From the cell containing the given text, extract its center point as (X, Y) coordinate. 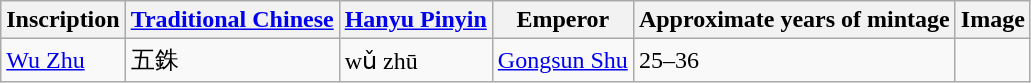
Image (992, 20)
Gongsun Shu (562, 60)
Wu Zhu (63, 60)
25–36 (794, 60)
Emperor (562, 20)
Approximate years of mintage (794, 20)
五銖 (232, 60)
wǔ zhū (416, 60)
Inscription (63, 20)
Traditional Chinese (232, 20)
Hanyu Pinyin (416, 20)
